Locate the cell with the specified text and output its [x, y] center coordinate. 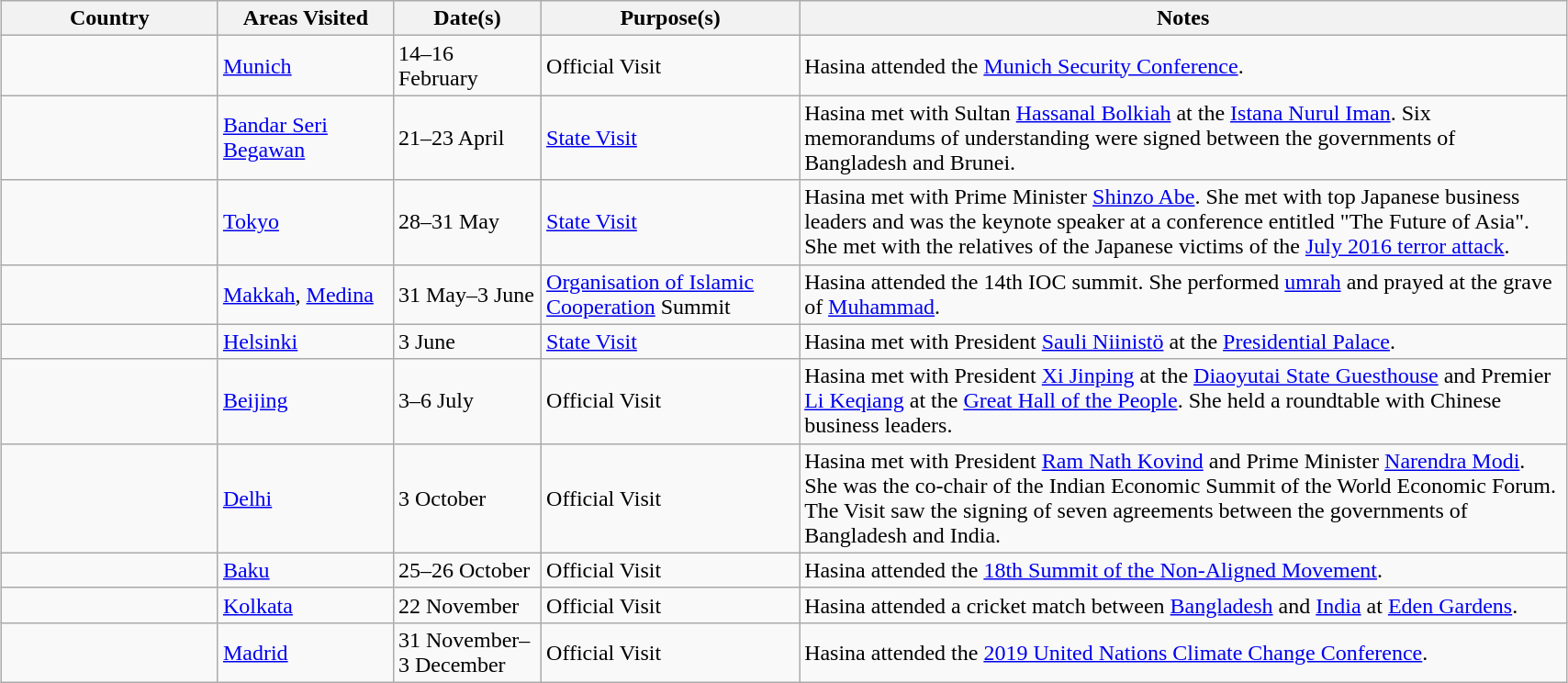
Hasina attended the 14th IOC summit. She performed umrah and prayed at the grave of Muhammad. [1183, 294]
Makkah, Medina [305, 294]
Country [109, 18]
Hasina attended the 18th Summit of the Non-Aligned Movement. [1183, 570]
Madrid [305, 652]
Munich [305, 66]
Helsinki [305, 341]
14–16 February [466, 66]
28–31 May [466, 222]
Areas Visited [305, 18]
Hasina attended the 2019 United Nations Climate Change Conference. [1183, 652]
3 June [466, 341]
3 October [466, 498]
Date(s) [466, 18]
Delhi [305, 498]
Hasina met with President Sauli Niinistö at the Presidential Palace. [1183, 341]
Tokyo [305, 222]
3–6 July [466, 401]
Kolkata [305, 605]
Organisation of Islamic Cooperation Summit [670, 294]
Beijing [305, 401]
Hasina attended the Munich Security Conference. [1183, 66]
22 November [466, 605]
Purpose(s) [670, 18]
31 May–3 June [466, 294]
Notes [1183, 18]
Bandar Seri Begawan [305, 138]
Baku [305, 570]
Hasina attended a cricket match between Bangladesh and India at Eden Gardens. [1183, 605]
25–26 October [466, 570]
21–23 April [466, 138]
31 November–3 December [466, 652]
